Detect which cell encompasses the target text, then output its [X, Y] center coordinate. 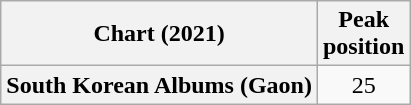
25 [363, 85]
Peakposition [363, 34]
South Korean Albums (Gaon) [160, 85]
Chart (2021) [160, 34]
